Output the [x, y] coordinate of the center of the cell containing the given text.  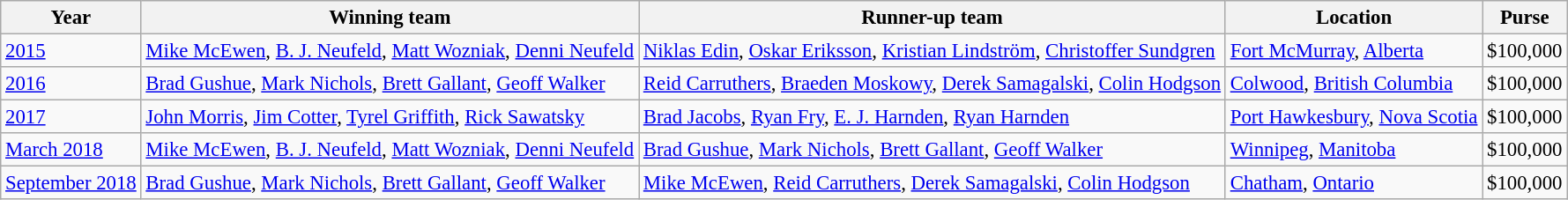
Fort McMurray, Alberta [1354, 51]
Location [1354, 18]
September 2018 [71, 183]
Year [71, 18]
Niklas Edin, Oskar Eriksson, Kristian Lindström, Christoffer Sundgren [933, 51]
March 2018 [71, 150]
Mike McEwen, Reid Carruthers, Derek Samagalski, Colin Hodgson [933, 183]
Port Hawkesbury, Nova Scotia [1354, 117]
Brad Jacobs, Ryan Fry, E. J. Harnden, Ryan Harnden [933, 117]
2017 [71, 117]
Chatham, Ontario [1354, 183]
John Morris, Jim Cotter, Tyrel Griffith, Rick Sawatsky [390, 117]
Reid Carruthers, Braeden Moskowy, Derek Samagalski, Colin Hodgson [933, 84]
Winnipeg, Manitoba [1354, 150]
Runner-up team [933, 18]
2015 [71, 51]
Winning team [390, 18]
2016 [71, 84]
Colwood, British Columbia [1354, 84]
Purse [1525, 18]
